Output the (x, y) coordinate of the center of the cell containing the given text.  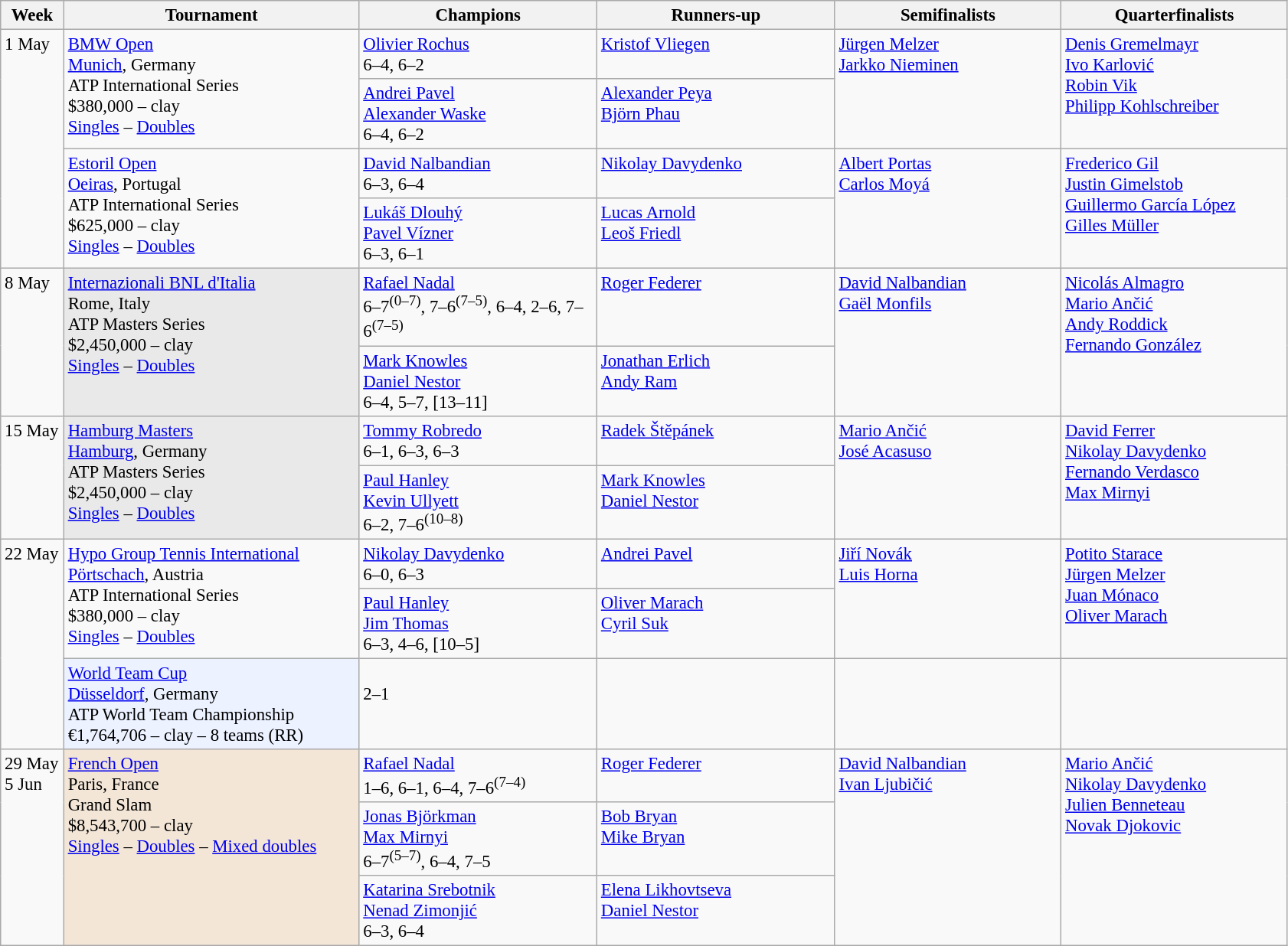
Week (32, 15)
Tommy Robredo6–1, 6–3, 6–3 (478, 441)
Bob Bryan Mike Bryan (717, 839)
Frederico Gil Justin Gimelstob Guillermo García López Gilles Müller (1175, 209)
Rafael Nadal1–6, 6–1, 6–4, 7–6(7–4) (478, 776)
Jonathan Erlich Andy Ram (717, 381)
Paul Hanley Kevin Ullyett 6–2, 7–6(10–8) (478, 502)
Alexander Peya Björn Phau (717, 114)
Nikolay Davydenko6–0, 6–3 (478, 563)
Rafael Nadal6–7(0–7), 7–6(7–5), 6–4, 2–6, 7–6(7–5) (478, 308)
Kristof Vliegen (717, 55)
David Nalbandian6–3, 6–4 (478, 175)
David Ferrer Nikolay Davydenko Fernando Verdasco Max Mirnyi (1175, 478)
Tournament (211, 15)
Mark Knowles Daniel Nestor (717, 502)
Quarterfinalists (1175, 15)
David Nalbandian Ivan Ljubičić (948, 848)
Andrei Pavel (717, 563)
David Nalbandian Gaël Monfils (948, 342)
Nikolay Davydenko (717, 175)
Mark Knowles Daniel Nestor 6–4, 5–7, [13–11] (478, 381)
Mario Ančić Nikolay Davydenko Julien Benneteau Novak Djokovic (1175, 848)
Estoril Open Oeiras, PortugalATP International Series$625,000 – clay Singles – Doubles (211, 209)
Katarina Srebotnik Nenad Zimonjić 6–3, 6–4 (478, 911)
World Team Cup Düsseldorf, GermanyATP World Team Championship€1,764,706 – clay – 8 teams (RR) (211, 704)
Runners-up (717, 15)
Jiří Novák Luis Horna (948, 599)
Semifinalists (948, 15)
Champions (478, 15)
Paul Hanley Jim Thomas 6–3, 4–6, [10–5] (478, 624)
Potito Starace Jürgen Melzer Juan Mónaco Oliver Marach (1175, 599)
Lukáš Dlouhý Pavel Vízner 6–3, 6–1 (478, 233)
Elena Likhovtseva Daniel Nestor (717, 911)
15 May (32, 478)
BMW Open Munich, GermanyATP International Series$380,000 – clay Singles – Doubles (211, 90)
Hamburg Masters Hamburg, GermanyATP Masters Series$2,450,000 – clay Singles – Doubles (211, 478)
1 May (32, 149)
Nicolás Almagro Mario Ančić Andy Roddick Fernando González (1175, 342)
29 May5 Jun (32, 848)
8 May (32, 342)
2–1 (478, 704)
Jürgen Melzer Jarkko Nieminen (948, 90)
Internazionali BNL d'Italia Rome, ItalyATP Masters Series$2,450,000 – clay Singles – Doubles (211, 342)
Jonas Björkman Max Mirnyi 6–7(5–7), 6–4, 7–5 (478, 839)
Denis Gremelmayr Ivo Karlović Robin Vik Philipp Kohlschreiber (1175, 90)
Mario Ančić José Acasuso (948, 478)
Oliver Marach Cyril Suk (717, 624)
Radek Štěpánek (717, 441)
Lucas Arnold Leoš Friedl (717, 233)
French Open Paris, FranceGrand Slam$8,543,700 – clay Singles – Doubles – Mixed doubles (211, 848)
Olivier Rochus 6–4, 6–2 (478, 55)
Albert Portas Carlos Moyá (948, 209)
Andrei Pavel Alexander Waske 6–4, 6–2 (478, 114)
22 May (32, 644)
Hypo Group Tennis International Pörtschach, AustriaATP International Series $380,000 – clay Singles – Doubles (211, 599)
